Return (X, Y) of the center of cell containing provided text 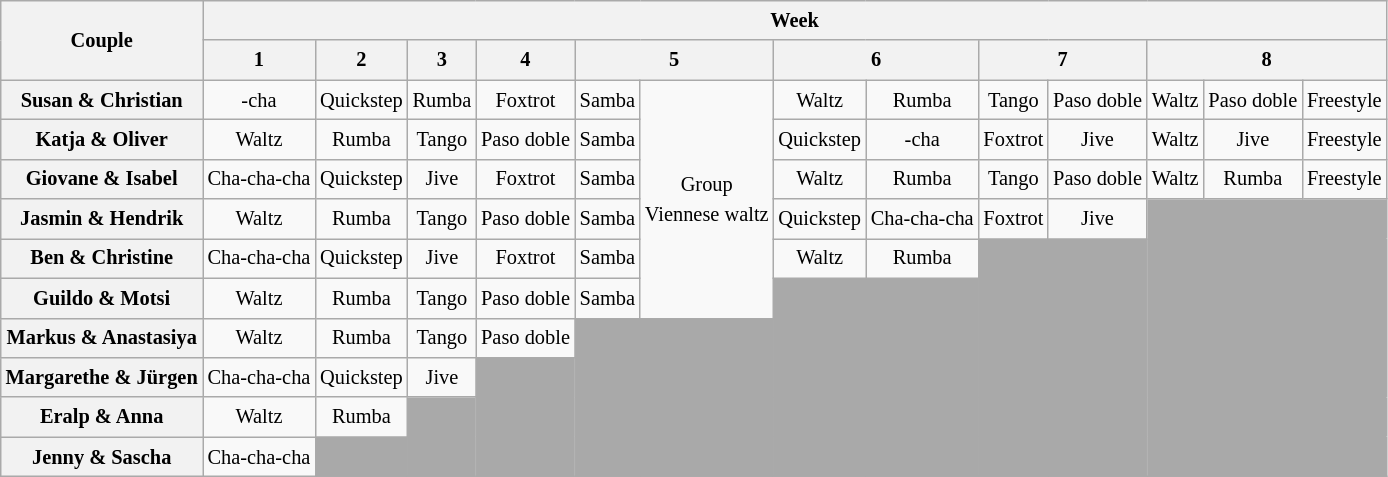
Couple (102, 40)
GroupViennese waltz (707, 199)
Guildo & Motsi (102, 298)
Susan & Christian (102, 100)
4 (526, 60)
3 (442, 60)
Jasmin & Hendrik (102, 219)
7 (1063, 60)
6 (876, 60)
Week (795, 20)
Katja & Oliver (102, 139)
8 (1267, 60)
Giovane & Isabel (102, 179)
1 (260, 60)
2 (361, 60)
Eralp & Anna (102, 417)
Jenny & Sascha (102, 457)
Markus & Anastasiya (102, 338)
Ben & Christine (102, 258)
5 (674, 60)
Margarethe & Jürgen (102, 377)
